Extract the (x, y) coordinate from the center of the cell holding the provided text.  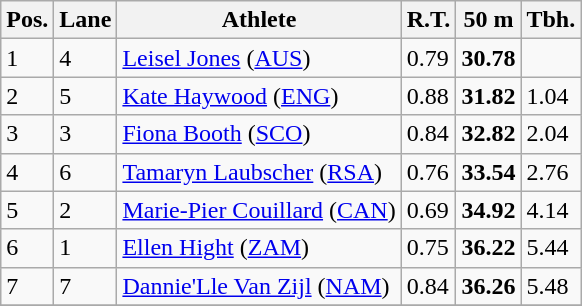
33.54 (488, 172)
36.26 (488, 286)
4.14 (551, 210)
Tamaryn Laubscher (RSA) (259, 172)
Tbh. (551, 20)
0.76 (428, 172)
5.48 (551, 286)
Dannie'Lle Van Zijl (NAM) (259, 286)
2.04 (551, 134)
Fiona Booth (SCO) (259, 134)
Ellen Hight (ZAM) (259, 248)
Lane (86, 20)
0.69 (428, 210)
34.92 (488, 210)
0.79 (428, 58)
R.T. (428, 20)
2.76 (551, 172)
0.75 (428, 248)
Pos. (28, 20)
5.44 (551, 248)
30.78 (488, 58)
32.82 (488, 134)
Kate Haywood (ENG) (259, 96)
Athlete (259, 20)
Leisel Jones (AUS) (259, 58)
0.88 (428, 96)
1.04 (551, 96)
Marie-Pier Couillard (CAN) (259, 210)
36.22 (488, 248)
50 m (488, 20)
31.82 (488, 96)
